Provide the (x, y) coordinate of the cell's center where the given text is located.  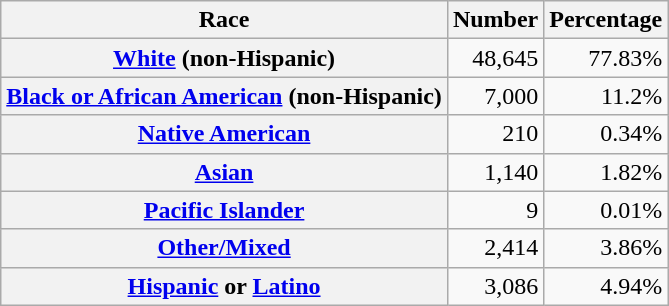
77.83% (606, 58)
2,414 (495, 248)
Number (495, 20)
210 (495, 134)
Hispanic or Latino (224, 286)
4.94% (606, 286)
1,140 (495, 172)
11.2% (606, 96)
Black or African American (non-Hispanic) (224, 96)
3.86% (606, 248)
Asian (224, 172)
1.82% (606, 172)
3,086 (495, 286)
Percentage (606, 20)
Other/Mixed (224, 248)
Race (224, 20)
48,645 (495, 58)
0.34% (606, 134)
Native American (224, 134)
Pacific Islander (224, 210)
0.01% (606, 210)
7,000 (495, 96)
White (non-Hispanic) (224, 58)
9 (495, 210)
